Extract the [x, y] coordinate from the center of the cell holding the provided text.  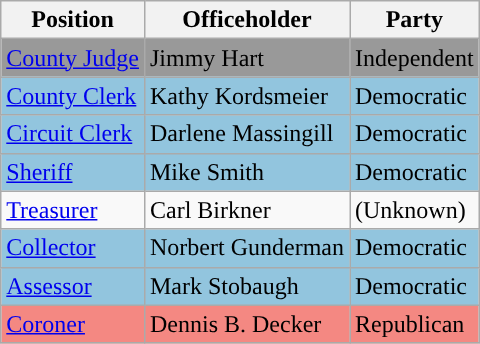
Treasurer [73, 210]
Dennis B. Decker [246, 324]
(Unknown) [415, 210]
Norbert Gunderman [246, 248]
Darlene Massingill [246, 134]
Mark Stobaugh [246, 286]
Collector [73, 248]
Officeholder [246, 20]
County Clerk [73, 96]
Carl Birkner [246, 210]
Circuit Clerk [73, 134]
Jimmy Hart [246, 58]
Party [415, 20]
Position [73, 20]
County Judge [73, 58]
Republican [415, 324]
Kathy Kordsmeier [246, 96]
Sheriff [73, 172]
Mike Smith [246, 172]
Independent [415, 58]
Assessor [73, 286]
Coroner [73, 324]
